Return (x, y) of the center of cell containing provided text 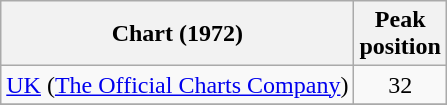
32 (400, 85)
Chart (1972) (178, 34)
UK (The Official Charts Company) (178, 85)
Peakposition (400, 34)
